For the text-containing cell, return its midpoint in [x, y] coordinate format. 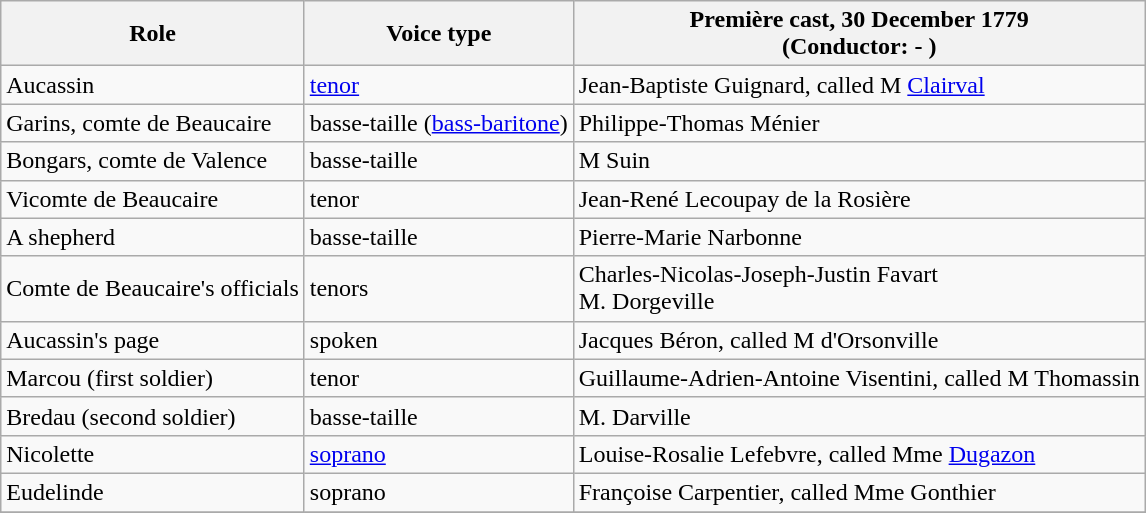
M Suin [859, 161]
Charles-Nicolas-Joseph-Justin FavartM. Dorgeville [859, 288]
Role [153, 34]
Bongars, comte de Valence [153, 161]
Vicomte de Beaucaire [153, 199]
A shepherd [153, 237]
Nicolette [153, 454]
tenors [438, 288]
Louise-Rosalie Lefebvre, called Mme Dugazon [859, 454]
Comte de Beaucaire's officials [153, 288]
Bredau (second soldier) [153, 416]
M. Darville [859, 416]
Voice type [438, 34]
Aucassin [153, 85]
Jean-Baptiste Guignard, called M Clairval [859, 85]
Jacques Béron, called M d'Orsonville [859, 340]
Garins, comte de Beaucaire [153, 123]
Pierre-Marie Narbonne [859, 237]
Première cast, 30 December 1779(Conductor: - ) [859, 34]
Jean-René Lecoupay de la Rosière [859, 199]
Françoise Carpentier, called Mme Gonthier [859, 492]
Guillaume-Adrien-Antoine Visentini, called M Thomassin [859, 378]
Eudelinde [153, 492]
Marcou (first soldier) [153, 378]
Philippe-Thomas Ménier [859, 123]
spoken [438, 340]
Aucassin's page [153, 340]
basse-taille (bass-baritone) [438, 123]
